For the text-containing cell, return its midpoint in [X, Y] coordinate format. 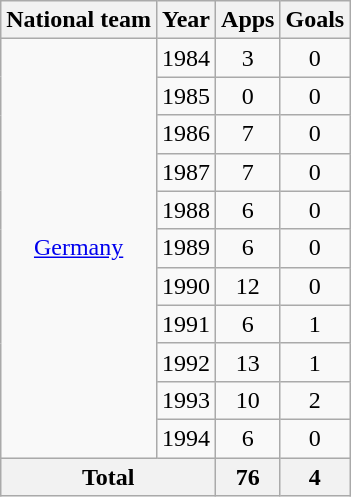
2 [315, 400]
1991 [186, 324]
National team [79, 20]
Germany [79, 248]
1984 [186, 58]
3 [248, 58]
12 [248, 286]
4 [315, 477]
Apps [248, 20]
1993 [186, 400]
Goals [315, 20]
1986 [186, 134]
13 [248, 362]
1987 [186, 172]
76 [248, 477]
1989 [186, 248]
Total [108, 477]
1985 [186, 96]
Year [186, 20]
1990 [186, 286]
1992 [186, 362]
1994 [186, 438]
1988 [186, 210]
10 [248, 400]
